Find where the given text appears and provide that cell's center as (x, y) coordinate. 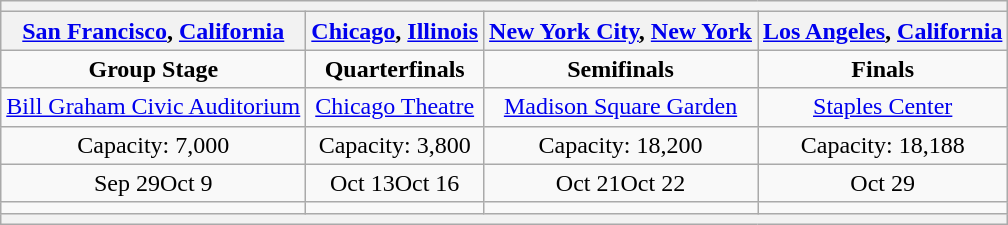
Oct 13Oct 16 (395, 183)
Semifinals (621, 69)
Chicago, Illinois (395, 31)
San Francisco, California (154, 31)
Capacity: 18,188 (883, 145)
Los Angeles, California (883, 31)
Capacity: 3,800 (395, 145)
Capacity: 18,200 (621, 145)
Quarterfinals (395, 69)
Bill Graham Civic Auditorium (154, 107)
Oct 21Oct 22 (621, 183)
Staples Center (883, 107)
Finals (883, 69)
Madison Square Garden (621, 107)
Group Stage (154, 69)
Capacity: 7,000 (154, 145)
Chicago Theatre (395, 107)
Oct 29 (883, 183)
Sep 29Oct 9 (154, 183)
New York City, New York (621, 31)
